Capture the cell that displays the provided text and extract its (X, Y) central coordinate. 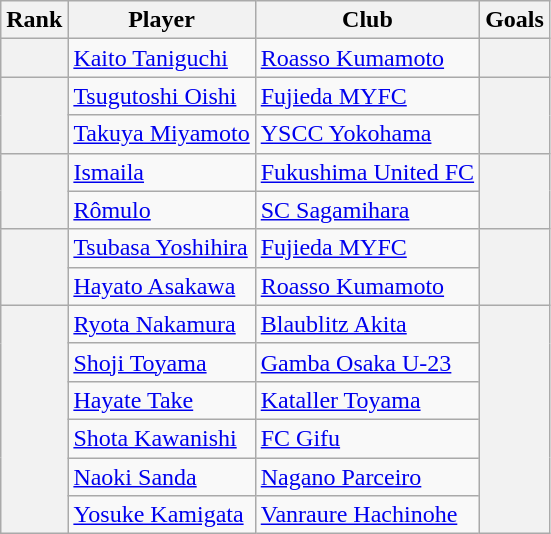
Tsugutoshi Oishi (162, 96)
Fukushima United FC (367, 172)
Shota Kawanishi (162, 438)
Yosuke Kamigata (162, 515)
Hayate Take (162, 400)
Kaito Taniguchi (162, 58)
Kataller Toyama (367, 400)
Club (367, 20)
SC Sagamihara (367, 210)
Takuya Miyamoto (162, 134)
Rômulo (162, 210)
Rank (34, 20)
Shoji Toyama (162, 362)
Naoki Sanda (162, 477)
Vanraure Hachinohe (367, 515)
Goals (515, 20)
Player (162, 20)
YSCC Yokohama (367, 134)
Gamba Osaka U-23 (367, 362)
Ismaila (162, 172)
FC Gifu (367, 438)
Ryota Nakamura (162, 324)
Hayato Asakawa (162, 286)
Blaublitz Akita (367, 324)
Tsubasa Yoshihira (162, 248)
Nagano Parceiro (367, 477)
